Locate the cell with the specified text and output its (x, y) center coordinate. 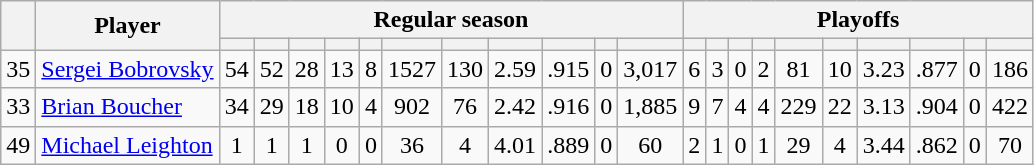
3 (718, 69)
.904 (936, 107)
Michael Leighton (128, 145)
2.59 (516, 69)
70 (1010, 145)
1527 (412, 69)
Sergei Bobrovsky (128, 69)
Brian Boucher (128, 107)
.916 (568, 107)
13 (342, 69)
81 (798, 69)
Playoffs (858, 20)
.877 (936, 69)
60 (650, 145)
22 (840, 107)
36 (412, 145)
130 (464, 69)
902 (412, 107)
.915 (568, 69)
18 (306, 107)
422 (1010, 107)
33 (18, 107)
7 (718, 107)
.862 (936, 145)
4.01 (516, 145)
Regular season (451, 20)
3.44 (884, 145)
3.23 (884, 69)
35 (18, 69)
2.42 (516, 107)
229 (798, 107)
186 (1010, 69)
49 (18, 145)
3.13 (884, 107)
52 (272, 69)
6 (694, 69)
76 (464, 107)
.889 (568, 145)
54 (236, 69)
1,885 (650, 107)
34 (236, 107)
Player (128, 26)
8 (370, 69)
9 (694, 107)
3,017 (650, 69)
28 (306, 69)
